For the text-containing cell, return its midpoint in (X, Y) coordinate format. 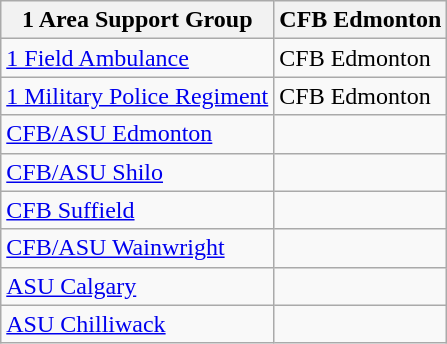
CFB/ASU Shilo (138, 172)
CFB/ASU Edmonton (138, 134)
CFB/ASU Wainwright (138, 248)
ASU Calgary (138, 286)
1 Area Support Group (138, 20)
1 Field Ambulance (138, 58)
1 Military Police Regiment (138, 96)
ASU Chilliwack (138, 324)
CFB Suffield (138, 210)
